Return the (x, y) coordinate for the center point of the cell that contains the specified text.  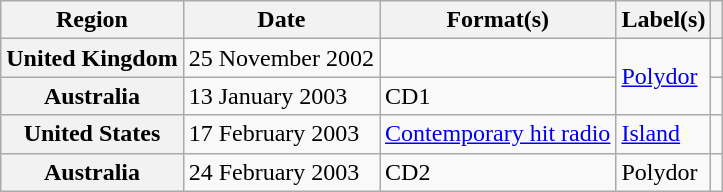
Region (92, 20)
United States (92, 134)
United Kingdom (92, 58)
Contemporary hit radio (498, 134)
24 February 2003 (281, 172)
CD1 (498, 96)
Label(s) (664, 20)
25 November 2002 (281, 58)
17 February 2003 (281, 134)
Format(s) (498, 20)
CD2 (498, 172)
Date (281, 20)
13 January 2003 (281, 96)
Island (664, 134)
